Scan for the cell matching the given text and deliver its [x, y] coordinate at center. 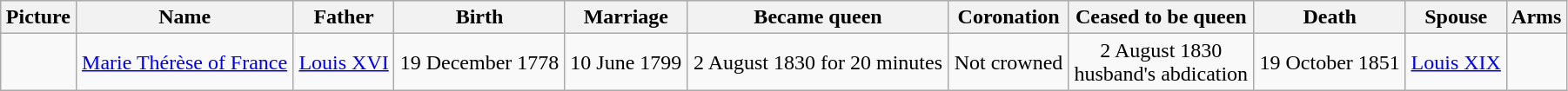
19 December 1778 [479, 62]
Father [344, 17]
2 August 1830 for 20 minutes [818, 62]
Not crowned [1008, 62]
Coronation [1008, 17]
19 October 1851 [1330, 62]
10 June 1799 [627, 62]
Louis XVI [344, 62]
Picture [38, 17]
Spouse [1456, 17]
Marriage [627, 17]
Marie Thérèse of France [184, 62]
Name [184, 17]
Arms [1537, 17]
Louis XIX [1456, 62]
Birth [479, 17]
Became queen [818, 17]
2 August 1830husband's abdication [1161, 62]
Death [1330, 17]
Ceased to be queen [1161, 17]
